Search for the cell housing the specified text and yield its [X, Y] center coordinate. 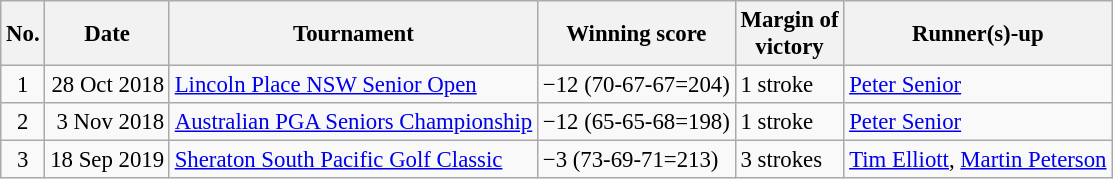
Sheraton South Pacific Golf Classic [353, 160]
Runner(s)-up [978, 34]
−3 (73-69-71=213) [637, 160]
Tim Elliott, Martin Peterson [978, 160]
28 Oct 2018 [107, 85]
Australian PGA Seniors Championship [353, 122]
Date [107, 34]
3 strokes [790, 160]
18 Sep 2019 [107, 160]
Winning score [637, 34]
Margin ofvictory [790, 34]
−12 (65-65-68=198) [637, 122]
−12 (70-67-67=204) [637, 85]
2 [23, 122]
Tournament [353, 34]
1 [23, 85]
3 Nov 2018 [107, 122]
3 [23, 160]
No. [23, 34]
Lincoln Place NSW Senior Open [353, 85]
